Find where the given text appears and provide that cell's center as [x, y] coordinate. 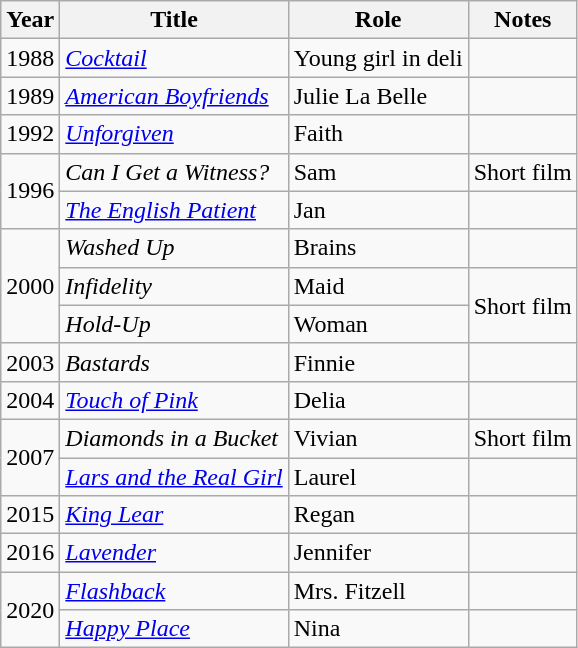
Laurel [378, 477]
Hold-Up [174, 324]
Year [30, 20]
1989 [30, 96]
Mrs. Fitzell [378, 591]
Diamonds in a Bucket [174, 438]
Lars and the Real Girl [174, 477]
Woman [378, 324]
Brains [378, 248]
King Lear [174, 515]
2003 [30, 362]
2020 [30, 610]
Happy Place [174, 629]
Role [378, 20]
1988 [30, 58]
2000 [30, 286]
Flashback [174, 591]
Julie La Belle [378, 96]
Young girl in deli [378, 58]
Sam [378, 172]
Faith [378, 134]
Unforgiven [174, 134]
Title [174, 20]
1992 [30, 134]
Lavender [174, 553]
Regan [378, 515]
Delia [378, 400]
2016 [30, 553]
Maid [378, 286]
Touch of Pink [174, 400]
2015 [30, 515]
Jennifer [378, 553]
Vivian [378, 438]
American Boyfriends [174, 96]
Washed Up [174, 248]
Notes [522, 20]
2007 [30, 457]
2004 [30, 400]
Can I Get a Witness? [174, 172]
Jan [378, 210]
Bastards [174, 362]
Cocktail [174, 58]
Nina [378, 629]
Finnie [378, 362]
Infidelity [174, 286]
The English Patient [174, 210]
1996 [30, 191]
